Find where the given text appears and provide that cell's center as [x, y] coordinate. 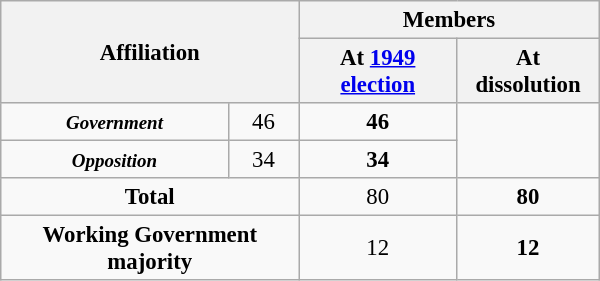
Government [114, 122]
At 1949 election [378, 72]
At dissolution [528, 72]
Working Government majority [150, 248]
Total [150, 197]
Opposition [114, 160]
Affiliation [150, 52]
Members [450, 20]
